Capture the cell that displays the provided text and extract its (x, y) central coordinate. 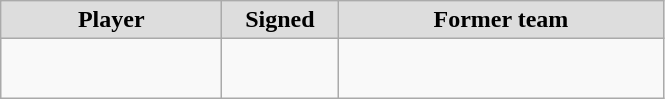
Former team (501, 20)
Player (112, 20)
Signed (280, 20)
